Return [X, Y] of the center of cell containing provided text 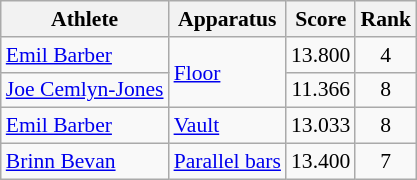
Rank [386, 19]
Score [320, 19]
Apparatus [228, 19]
13.800 [320, 55]
13.033 [320, 126]
Athlete [85, 19]
4 [386, 55]
7 [386, 162]
Parallel bars [228, 162]
11.366 [320, 90]
13.400 [320, 162]
Joe Cemlyn-Jones [85, 90]
Floor [228, 72]
Brinn Bevan [85, 162]
Vault [228, 126]
